Scan for the cell matching the given text and deliver its (X, Y) coordinate at center. 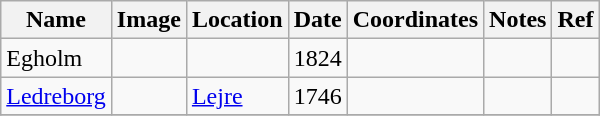
1746 (318, 96)
Ledreborg (56, 96)
Name (56, 20)
Notes (518, 20)
Egholm (56, 58)
Image (148, 20)
Ref (576, 20)
Date (318, 20)
Lejre (237, 96)
Coordinates (415, 20)
1824 (318, 58)
Location (237, 20)
